Detect which cell encompasses the target text, then output its (X, Y) center coordinate. 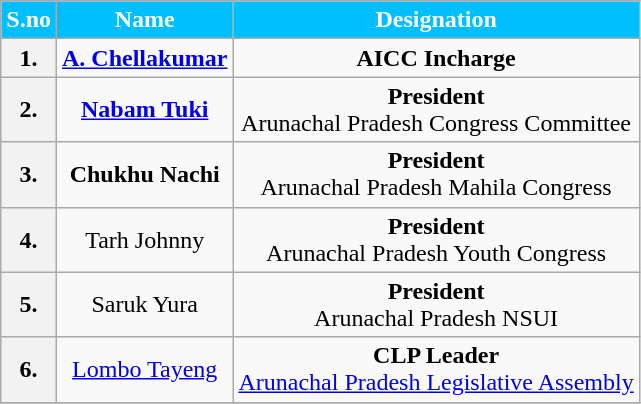
PresidentArunachal Pradesh Mahila Congress (436, 174)
CLP LeaderArunachal Pradesh Legislative Assembly (436, 370)
5. (29, 304)
Name (145, 20)
S.no (29, 20)
1. (29, 58)
Tarh Johnny (145, 240)
AICC Incharge (436, 58)
2. (29, 110)
Lombo Tayeng (145, 370)
PresidentArunachal Pradesh NSUI (436, 304)
Chukhu Nachi (145, 174)
PresidentArunachal Pradesh Congress Committee (436, 110)
4. (29, 240)
Designation (436, 20)
A. Chellakumar (145, 58)
Saruk Yura (145, 304)
6. (29, 370)
PresidentArunachal Pradesh Youth Congress (436, 240)
Nabam Tuki (145, 110)
3. (29, 174)
